Extract the [X, Y] coordinate from the center of the cell holding the provided text.  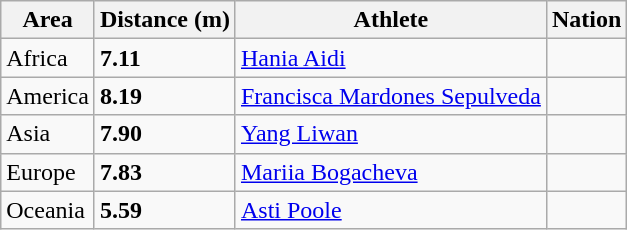
America [48, 96]
Europe [48, 172]
Distance (m) [164, 20]
Athlete [390, 20]
Area [48, 20]
Mariia Bogacheva [390, 172]
Hania Aidi [390, 58]
7.83 [164, 172]
Africa [48, 58]
Francisca Mardones Sepulveda [390, 96]
Nation [586, 20]
5.59 [164, 210]
Yang Liwan [390, 134]
7.90 [164, 134]
8.19 [164, 96]
Asti Poole [390, 210]
Oceania [48, 210]
Asia [48, 134]
7.11 [164, 58]
